Pinpoint the cell where the given text exists, returning its [x, y] midpoint coordinate. 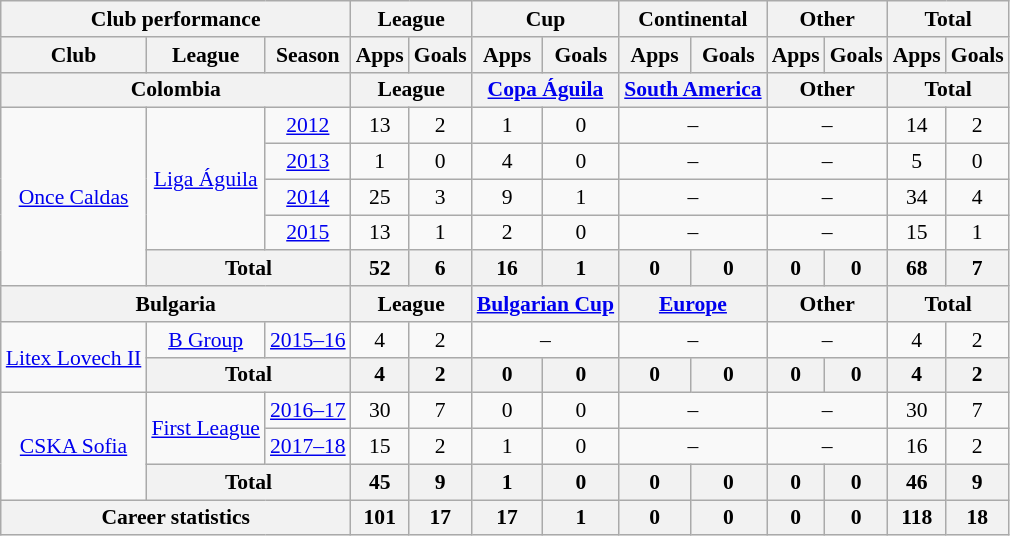
2017–18 [308, 447]
14 [917, 126]
Career statistics [176, 518]
Bulgarian Cup [546, 304]
18 [978, 518]
25 [380, 197]
34 [917, 197]
First League [206, 428]
Liga Águila [206, 179]
Season [308, 55]
Once Caldas [74, 197]
Europe [692, 304]
5 [917, 162]
101 [380, 518]
Continental [692, 19]
CSKA Sofia [74, 446]
B Group [206, 340]
Cup [546, 19]
South America [692, 90]
6 [440, 269]
118 [917, 518]
2015 [308, 233]
2012 [308, 126]
Club [74, 55]
Litex Lovech II [74, 358]
Copa Águila [546, 90]
46 [917, 482]
45 [380, 482]
Colombia [176, 90]
3 [440, 197]
2013 [308, 162]
52 [380, 269]
2015–16 [308, 340]
Club performance [176, 19]
Bulgaria [176, 304]
68 [917, 269]
2014 [308, 197]
2016–17 [308, 411]
